Determine the (x, y) coordinate at the center of the cell enclosing the given text.  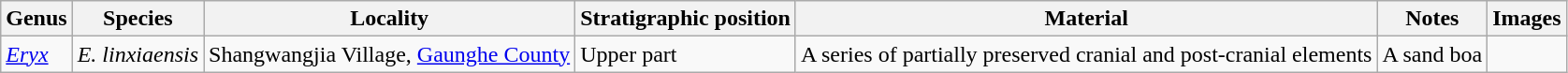
Shangwangjia Village, Gaunghe County (389, 54)
Images (1527, 19)
Locality (389, 19)
Eryx (36, 54)
A sand boa (1432, 54)
Stratigraphic position (686, 19)
Material (1085, 19)
Genus (36, 19)
Notes (1432, 19)
Upper part (686, 54)
A series of partially preserved cranial and post-cranial elements (1085, 54)
E. linxiaensis (138, 54)
Species (138, 19)
